Find where the given text appears and provide that cell's center as [x, y] coordinate. 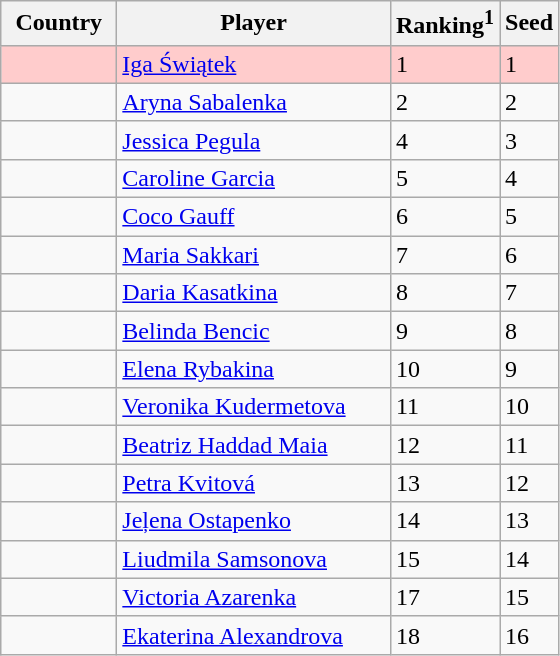
Daria Kasatkina [254, 293]
Player [254, 24]
Caroline Garcia [254, 178]
Jessica Pegula [254, 140]
16 [530, 635]
Elena Rybakina [254, 369]
Belinda Bencic [254, 331]
3 [530, 140]
Maria Sakkari [254, 255]
Beatriz Haddad Maia [254, 445]
Veronika Kudermetova [254, 407]
17 [444, 597]
Jeļena Ostapenko [254, 521]
Aryna Sabalenka [254, 102]
Iga Świątek [254, 64]
Ekaterina Alexandrova [254, 635]
Victoria Azarenka [254, 597]
18 [444, 635]
Seed [530, 24]
Coco Gauff [254, 217]
Ranking1 [444, 24]
Country [59, 24]
Petra Kvitová [254, 483]
Liudmila Samsonova [254, 559]
